Determine the (X, Y) coordinate at the center of the cell enclosing the given text.  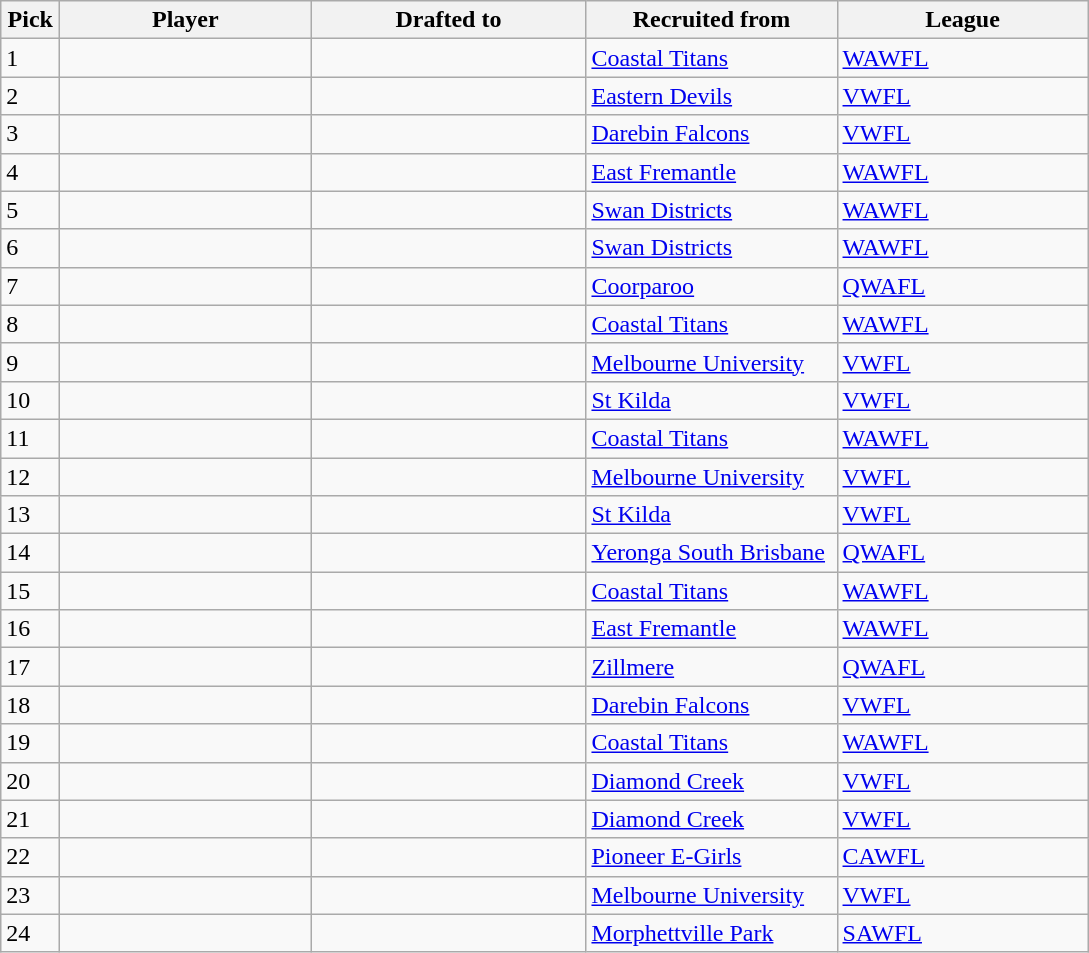
15 (30, 591)
20 (30, 781)
18 (30, 705)
Pick (30, 20)
12 (30, 477)
6 (30, 248)
13 (30, 515)
League (962, 20)
24 (30, 933)
Zillmere (712, 667)
CAWFL (962, 857)
Pioneer E-Girls (712, 857)
Morphettville Park (712, 933)
Coorparoo (712, 286)
21 (30, 819)
SAWFL (962, 933)
2 (30, 96)
Player (186, 20)
16 (30, 629)
Yeronga South Brisbane (712, 553)
14 (30, 553)
7 (30, 286)
11 (30, 438)
8 (30, 324)
3 (30, 134)
4 (30, 172)
9 (30, 362)
5 (30, 210)
19 (30, 743)
Drafted to (448, 20)
Eastern Devils (712, 96)
10 (30, 400)
22 (30, 857)
1 (30, 58)
17 (30, 667)
Recruited from (712, 20)
23 (30, 895)
